Output the [X, Y] coordinate of the center of the cell containing the given text.  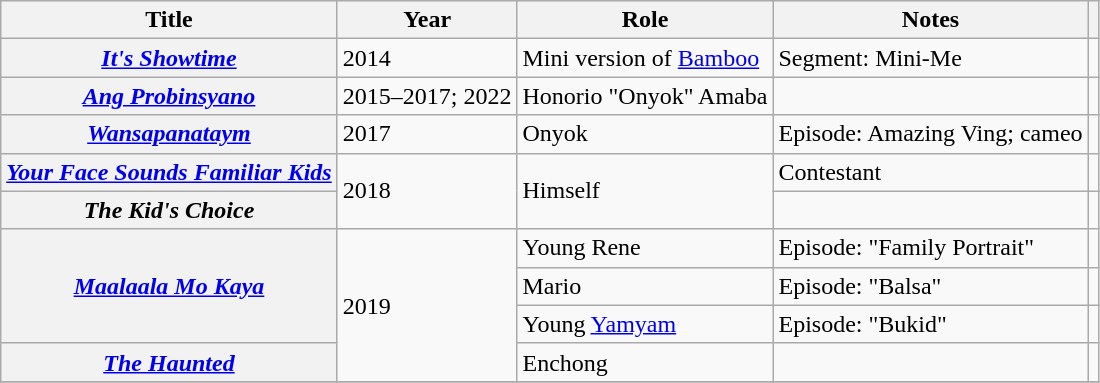
2015–2017; 2022 [427, 96]
Honorio "Onyok" Amaba [645, 96]
Wansapanataym [169, 134]
Ang Probinsyano [169, 96]
Mario [645, 286]
Year [427, 20]
Enchong [645, 362]
Young Rene [645, 248]
Episode: "Family Portrait" [930, 248]
Episode: "Bukid" [930, 324]
It's Showtime [169, 58]
Young Yamyam [645, 324]
Contestant [930, 172]
Your Face Sounds Familiar Kids [169, 172]
Episode: "Balsa" [930, 286]
Role [645, 20]
2017 [427, 134]
Episode: Amazing Ving; cameo [930, 134]
2018 [427, 191]
The Kid's Choice [169, 210]
Himself [645, 191]
Title [169, 20]
The Haunted [169, 362]
Maalaala Mo Kaya [169, 286]
2019 [427, 305]
Onyok [645, 134]
Segment: Mini-Me [930, 58]
Mini version of Bamboo [645, 58]
2014 [427, 58]
Notes [930, 20]
